Scan for the cell matching the given text and deliver its [x, y] coordinate at center. 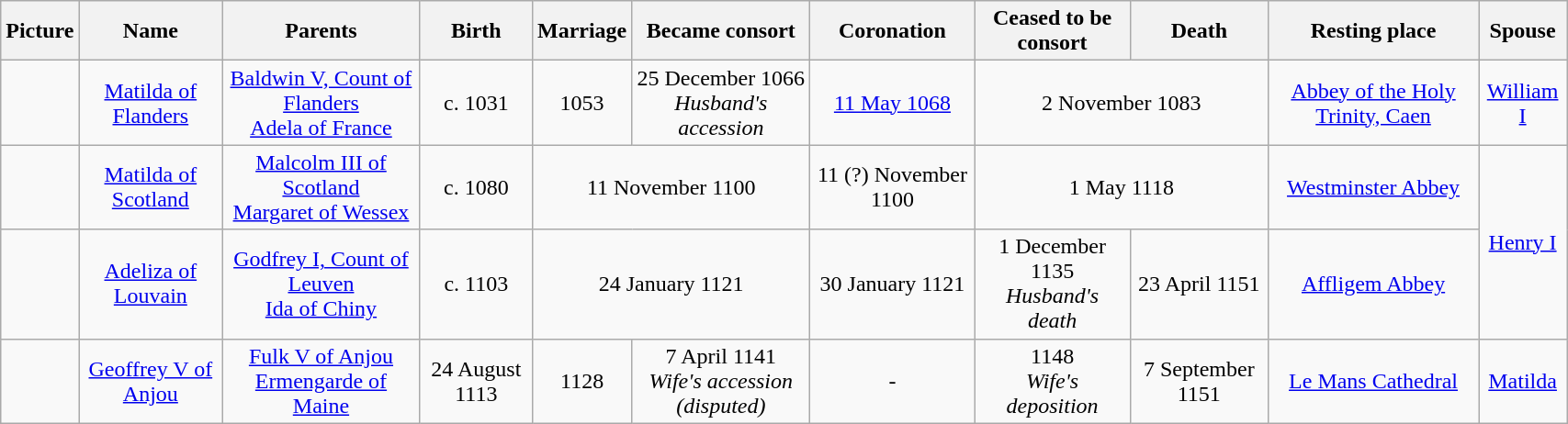
c. 1080 [476, 187]
Parents [321, 31]
- [893, 381]
Death [1199, 31]
Le Mans Cathedral [1374, 381]
7 September 1151 [1199, 381]
c. 1103 [476, 285]
1 May 1118 [1121, 187]
Birth [476, 31]
Baldwin V, Count of Flanders Adela of France [321, 103]
Godfrey I, Count of Leuven Ida of Chiny [321, 285]
Spouse [1523, 31]
Matilda of Scotland [151, 187]
1 December 1135Husband's death [1053, 285]
Malcolm III of Scotland Margaret of Wessex [321, 187]
Westminster Abbey [1374, 187]
24 August 1113 [476, 381]
7 April 1141Wife's accession (disputed) [721, 381]
Marriage [581, 31]
William I [1523, 103]
11 (?) November 1100 [893, 187]
11 November 1100 [671, 187]
24 January 1121 [671, 285]
Became consort [721, 31]
Ceased to be consort [1053, 31]
23 April 1151 [1199, 285]
25 December 1066Husband's accession [721, 103]
1128 [581, 381]
11 May 1068 [893, 103]
Resting place [1374, 31]
Fulk V of Anjou Ermengarde of Maine [321, 381]
Geoffrey V of Anjou [151, 381]
Adeliza of Louvain [151, 285]
1148 Wife's deposition [1053, 381]
c. 1031 [476, 103]
Name [151, 31]
Affligem Abbey [1374, 285]
Matilda of Flanders [151, 103]
2 November 1083 [1121, 103]
Henry I [1523, 242]
Coronation [893, 31]
Abbey of the Holy Trinity, Caen [1374, 103]
1053 [581, 103]
Matilda [1523, 381]
30 January 1121 [893, 285]
Picture [40, 31]
